Return (X, Y) of the center of cell containing provided text 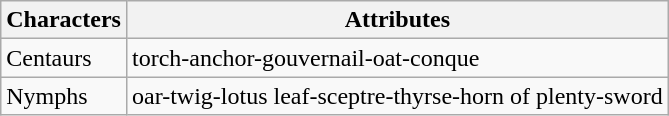
oar-twig-lotus leaf-sceptre-thyrse-horn of plenty-sword (397, 96)
Characters (64, 20)
Nymphs (64, 96)
Centaurs (64, 58)
Attributes (397, 20)
torch-anchor-gouvernail-oat-conque (397, 58)
